Extract the (X, Y) coordinate from the center of the cell holding the provided text.  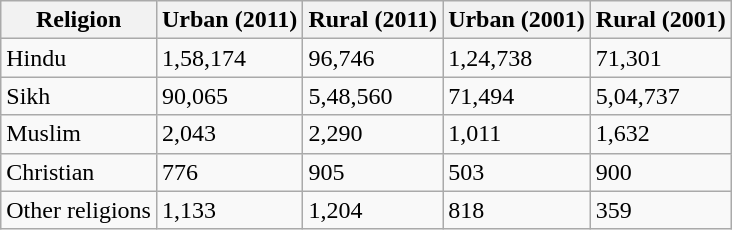
5,48,560 (373, 96)
Sikh (79, 96)
1,24,738 (517, 58)
Muslim (79, 134)
1,133 (229, 210)
2,043 (229, 134)
90,065 (229, 96)
Religion (79, 20)
5,04,737 (660, 96)
71,494 (517, 96)
Christian (79, 172)
71,301 (660, 58)
2,290 (373, 134)
900 (660, 172)
818 (517, 210)
Urban (2001) (517, 20)
1,58,174 (229, 58)
1,011 (517, 134)
503 (517, 172)
905 (373, 172)
359 (660, 210)
776 (229, 172)
Other religions (79, 210)
1,632 (660, 134)
Urban (2011) (229, 20)
Hindu (79, 58)
Rural (2001) (660, 20)
96,746 (373, 58)
1,204 (373, 210)
Rural (2011) (373, 20)
